Provide the [X, Y] coordinate of the cell's center where the given text is located.  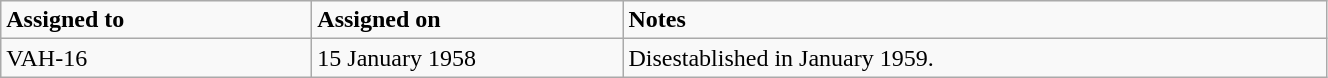
Notes [975, 20]
Assigned to [156, 20]
Disestablished in January 1959. [975, 58]
15 January 1958 [468, 58]
Assigned on [468, 20]
VAH-16 [156, 58]
